Scan for the cell matching the given text and deliver its (X, Y) coordinate at center. 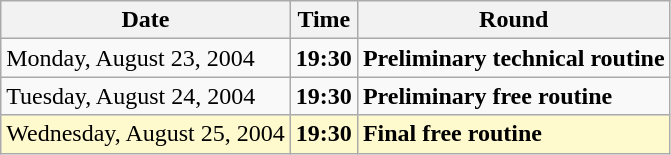
Final free routine (514, 134)
Preliminary free routine (514, 96)
Time (324, 20)
Wednesday, August 25, 2004 (146, 134)
Preliminary technical routine (514, 58)
Tuesday, August 24, 2004 (146, 96)
Date (146, 20)
Monday, August 23, 2004 (146, 58)
Round (514, 20)
